Extract the (x, y) coordinate from the center of the cell holding the provided text.  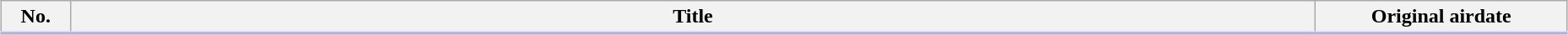
Title (693, 17)
No. (35, 17)
Original airdate (1441, 17)
